Capture the cell that displays the provided text and extract its [X, Y] central coordinate. 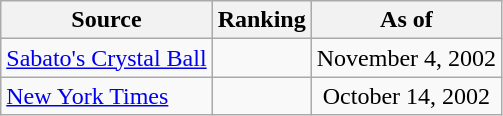
November 4, 2002 [406, 58]
Sabato's Crystal Ball [106, 58]
New York Times [106, 96]
Source [106, 20]
Ranking [262, 20]
As of [406, 20]
October 14, 2002 [406, 96]
